Determine the (x, y) coordinate at the center of the cell enclosing the given text.  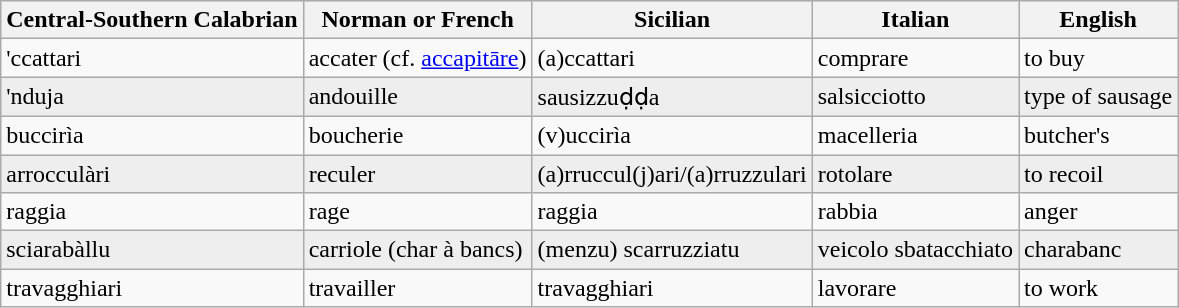
(a)rruccul(j)ari/(a)rruzzulari (672, 173)
'nduja (152, 97)
buccirìa (152, 135)
Italian (915, 20)
'ccattari (152, 58)
veicolo sbatacchiato (915, 250)
boucherie (418, 135)
anger (1098, 212)
to recoil (1098, 173)
charabanc (1098, 250)
macelleria (915, 135)
English (1098, 20)
salsicciotto (915, 97)
sciarabàllu (152, 250)
Central-Southern Calabrian (152, 20)
arrocculàri (152, 173)
andouille (418, 97)
to buy (1098, 58)
(menzu) scarruzziatu (672, 250)
sausizzuḍḍa (672, 97)
travailler (418, 288)
to work (1098, 288)
Norman or French (418, 20)
reculer (418, 173)
type of sausage (1098, 97)
rage (418, 212)
lavorare (915, 288)
(a)ccattari (672, 58)
Sicilian (672, 20)
rotolare (915, 173)
rabbia (915, 212)
(v)uccirìa (672, 135)
comprare (915, 58)
butcher's (1098, 135)
accater (cf. accapitāre) (418, 58)
carriole (char à bancs) (418, 250)
